Determine the (x, y) coordinate at the center of the cell enclosing the given text.  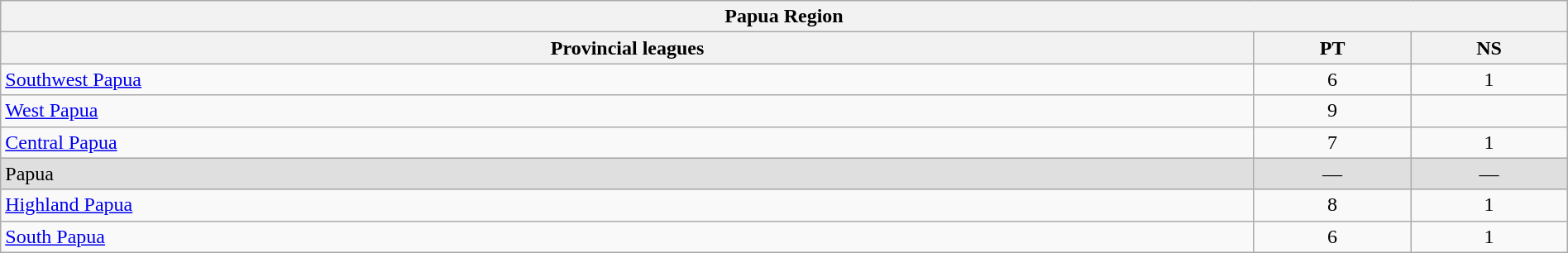
South Papua (628, 236)
Papua (628, 174)
PT (1331, 48)
8 (1331, 205)
7 (1331, 142)
Provincial leagues (628, 48)
Central Papua (628, 142)
Papua Region (784, 17)
NS (1489, 48)
Highland Papua (628, 205)
9 (1331, 111)
West Papua (628, 111)
Southwest Papua (628, 79)
